Extract the (x, y) coordinate from the center of the cell holding the provided text.  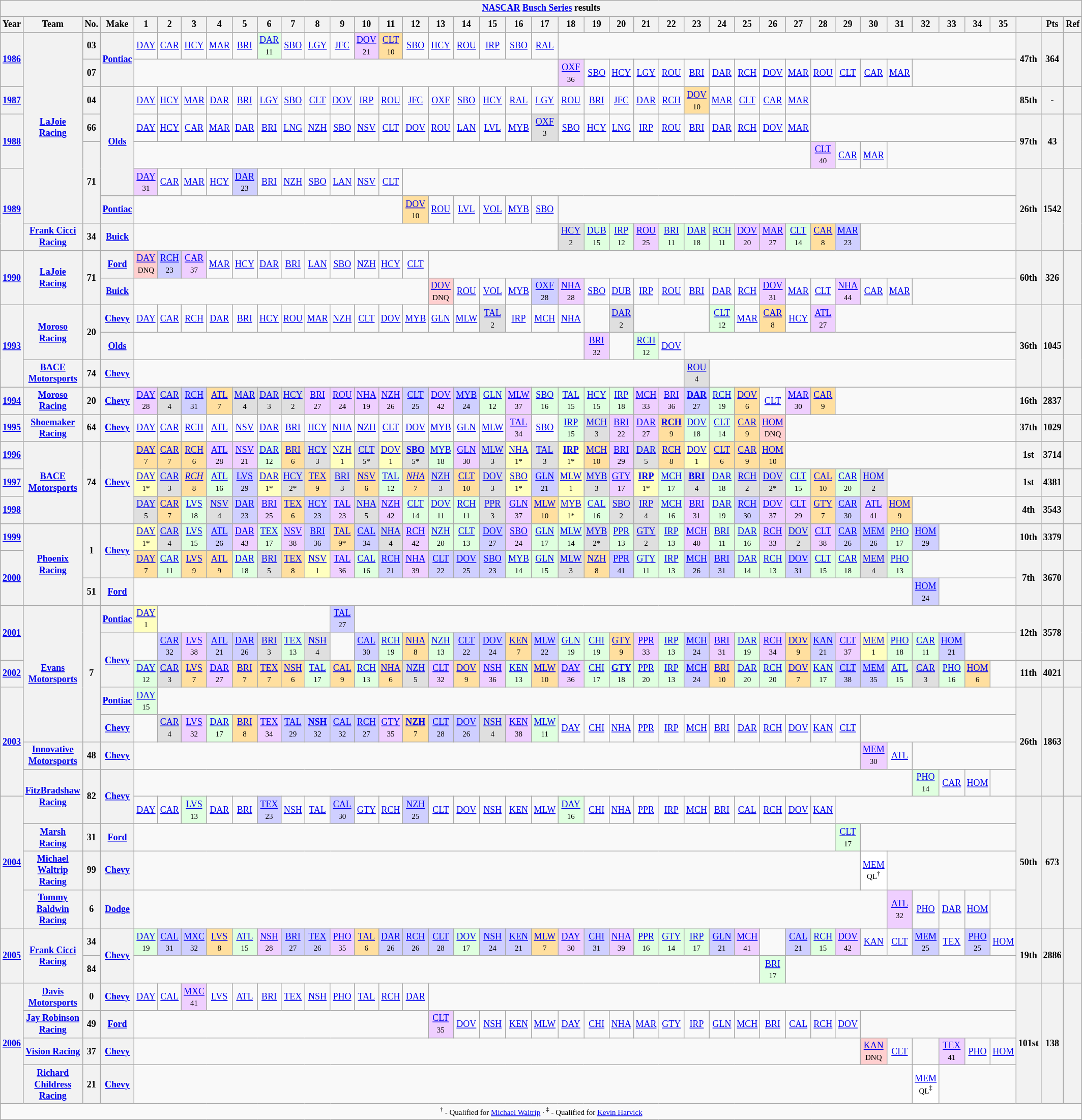
ATL7 (219, 401)
ATL28 (219, 455)
MLW7 (544, 942)
NSH28 (270, 942)
GTY7 (823, 510)
NZH13 (441, 646)
DAY30 (571, 942)
DAR2 (622, 319)
CAR20 (848, 483)
1999 (12, 537)
Innovative Motorsports (53, 756)
Michael Waltrip Racing (53, 870)
MAR27 (773, 237)
NSH32 (317, 728)
TEX8 (293, 565)
3578 (1052, 633)
Richard Childress Racing (53, 1084)
TAL9* (342, 537)
CLT35 (441, 1024)
16 (519, 24)
48 (92, 756)
KEN7 (519, 646)
2001 (12, 633)
NSH6 (293, 674)
ATL21 (219, 646)
GLN37 (519, 510)
04 (92, 100)
NHA28 (571, 291)
1998 (12, 510)
KEN21 (519, 942)
MCH17 (671, 483)
PPR16 (646, 942)
66 (92, 128)
CLT17 (848, 838)
PPR13 (622, 537)
DAY1 (146, 619)
2005 (12, 956)
TEX17 (270, 537)
RCH12 (646, 346)
NHA44 (848, 291)
DOV17 (466, 942)
82 (92, 797)
1986 (12, 59)
19 (597, 24)
LVS7 (194, 674)
Dodge (117, 909)
LVS9 (194, 565)
11 (391, 24)
NHA5 (366, 510)
TAL6 (366, 942)
NHA6 (391, 674)
TEX9 (317, 483)
HOM21 (951, 646)
2 (170, 24)
37th (1029, 428)
BRI25 (270, 510)
NSH36 (492, 674)
OXF (441, 100)
DAY12 (146, 674)
IRP15 (571, 428)
28 (823, 24)
326 (1052, 278)
CAL32 (342, 728)
1997 (12, 483)
CAR32 (170, 646)
RCH15 (823, 942)
1989 (12, 210)
DAR20 (747, 674)
TAL15 (571, 401)
KAN17 (823, 674)
HCY2* (293, 483)
99 (92, 870)
SBO23 (492, 565)
RCH9 (671, 428)
BRI32 (597, 346)
GTY11 (646, 565)
NZH1 (342, 455)
HOM2 (873, 483)
27 (798, 24)
TAL23 (342, 510)
MAR4 (245, 401)
PPR33 (646, 646)
15 (492, 24)
DOV24 (492, 646)
DOV6 (747, 401)
BRI10 (722, 674)
1045 (1052, 346)
GTY9 (622, 646)
DAR17 (219, 728)
RCH20 (773, 674)
SBO1* (519, 483)
50th (1029, 863)
NSV4 (219, 510)
Year (12, 24)
MLW14 (571, 537)
12th (1029, 633)
LVS (219, 997)
1995 (12, 428)
MAR23 (848, 237)
RCH26 (416, 942)
CHI31 (597, 942)
RCH27 (366, 728)
RCH34 (773, 646)
CAL10 (823, 483)
CLT29 (798, 510)
CLT6 (722, 455)
Make (117, 24)
8 (317, 24)
37 (92, 1051)
TAL2 (492, 319)
NHA19 (366, 401)
11th (1029, 674)
NZH42 (391, 510)
HCY15 (597, 401)
NHA8 (416, 646)
IRP12 (622, 237)
DOV26 (466, 728)
DOV3 (492, 483)
CAR18 (848, 565)
NSV38 (293, 537)
TAL34 (519, 428)
NZH5 (416, 674)
DOV21 (366, 46)
DAY28 (146, 401)
1996 (12, 455)
MEMQL† (873, 870)
Ref (1073, 24)
MCH40 (697, 537)
TEX23 (270, 810)
5 (245, 24)
BRI29 (622, 455)
TAL29 (293, 728)
SBO24 (519, 537)
CHI17 (597, 674)
IRP4 (646, 510)
GTY35 (391, 728)
BRI5 (270, 565)
OXF28 (544, 291)
3379 (1052, 537)
MEM4 (873, 565)
24 (722, 24)
TAL12 (391, 483)
2004 (12, 863)
NASCAR Busch Series results (541, 8)
4381 (1052, 483)
NSH24 (492, 942)
PHO18 (899, 646)
26 (773, 24)
Shoemaker Racing (53, 428)
7th (1029, 578)
DAY5 (146, 510)
NHA4 (391, 537)
10th (1029, 537)
CLT37 (848, 646)
97th (1029, 141)
2002 (12, 674)
NHA1* (519, 455)
1029 (1052, 428)
PHO14 (926, 783)
LVS38 (194, 646)
Evans Motorsports (53, 673)
1542 (1052, 210)
GLN19 (571, 646)
MCH26 (697, 565)
32 (926, 24)
GTY2 (646, 537)
KEN38 (519, 728)
DOV7 (798, 674)
DAR43 (245, 537)
RCH33 (773, 537)
MEM30 (873, 756)
CLT5* (366, 455)
64 (92, 428)
1987 (12, 100)
DOVDNQ (441, 291)
ATL9 (219, 565)
Phoenix Racing (53, 565)
PHO35 (342, 942)
OXF3 (544, 128)
3 (194, 24)
MXC32 (194, 942)
DAR1* (270, 483)
DAR3 (270, 401)
HOMDNQ (773, 428)
BRI4 (697, 483)
RCH42 (416, 537)
GLN12 (492, 401)
1990 (12, 278)
CAR37 (194, 264)
KAN21 (823, 646)
ATL32 (899, 909)
0 (92, 997)
NZH25 (416, 810)
NSV1 (317, 565)
HOM9 (899, 510)
07 (92, 73)
138 (1052, 1044)
51 (92, 592)
TAL17 (317, 674)
MEM25 (926, 942)
HOM10 (773, 455)
CAL31 (170, 942)
RCH30 (747, 510)
12 (416, 24)
MLW37 (519, 401)
DAY19 (146, 942)
MYB1* (571, 510)
85th (1029, 100)
Team (53, 24)
CAL21 (798, 942)
CAR26 (848, 537)
GTY17 (622, 483)
ATL41 (873, 510)
DOV11 (441, 510)
RCH31 (194, 401)
CAL34 (366, 537)
NZH8 (597, 565)
TEX41 (951, 1051)
2837 (1052, 401)
364 (1052, 59)
30 (873, 24)
CLT40 (823, 155)
ATL26 (219, 537)
LVS13 (194, 810)
GTY14 (671, 942)
HOM24 (926, 592)
CAL9 (342, 674)
49 (92, 1024)
CAR30 (848, 510)
17 (544, 24)
DAY31 (146, 182)
DAY36 (571, 674)
60th (1029, 278)
MEM35 (873, 674)
No. (92, 24)
MCH10 (597, 455)
GTY18 (622, 674)
TAL3 (544, 455)
18 (571, 24)
43 (1052, 141)
4th (1029, 510)
CHI19 (597, 646)
HOM29 (926, 537)
2886 (1052, 956)
MCH16 (671, 510)
CLT25 (416, 401)
LVS15 (194, 537)
PPR41 (622, 565)
HOM6 (978, 674)
DAY15 (146, 701)
TEX34 (270, 728)
13 (441, 24)
MAR30 (798, 401)
MLW1 (571, 483)
3714 (1052, 455)
MEM1 (873, 646)
CLT13 (466, 537)
MYB24 (466, 401)
IRP17 (697, 942)
DOV37 (773, 510)
KANDNQ (873, 1051)
BRI7 (245, 674)
ROU24 (342, 401)
MYB18 (441, 455)
TEX7 (270, 674)
Tommy Baldwin Racing (53, 909)
DAR11 (270, 46)
BRI17 (773, 969)
Vision Racing (53, 1051)
DOV20 (747, 237)
FitzBradshaw Racing (53, 797)
ROU4 (697, 373)
MCH3 (597, 428)
NSV6 (366, 483)
101st (1029, 1044)
Jay Robinson Racing (53, 1024)
DUB15 (597, 237)
DOV27 (492, 537)
- (1052, 100)
LVS8 (219, 942)
19th (1029, 956)
NSV21 (245, 455)
SBO2 (622, 510)
LVS29 (245, 483)
OXF36 (571, 73)
TEX26 (317, 942)
2006 (12, 1044)
MLW11 (544, 728)
LVS18 (194, 510)
DUB (622, 291)
9 (342, 24)
DAR16 (747, 537)
25 (747, 24)
MLW22 (544, 646)
MXC41 (194, 997)
† - Qualified for Michael Waltrip · ‡ - Qualified for Kevin Harvick (541, 1112)
CLT32 (441, 674)
IRP18 (622, 401)
84 (92, 969)
3670 (1052, 578)
RCH23 (170, 264)
14 (466, 24)
1994 (12, 401)
MYB14 (519, 565)
PHO17 (899, 537)
RCH2 (747, 483)
PPR20 (646, 674)
35 (1003, 24)
1988 (12, 141)
NZH20 (441, 537)
RCH21 (391, 565)
MCH41 (747, 942)
BRI8 (245, 728)
NHA7 (416, 483)
NZH3 (441, 483)
Pts (1052, 24)
NZH7 (416, 728)
PPR3 (492, 510)
TEX6 (293, 510)
PHO13 (899, 565)
DOV2* (773, 483)
10 (366, 24)
SBO5* (416, 455)
23 (697, 24)
MEMQL‡ (926, 1084)
DOV18 (697, 428)
DAR14 (747, 565)
GLN30 (466, 455)
HCY3 (317, 455)
MEM26 (873, 537)
ATL27 (823, 319)
47th (1029, 59)
03 (92, 46)
PHO16 (951, 674)
36th (1029, 346)
673 (1052, 863)
Marsh Racing (53, 838)
2003 (12, 742)
TAL36 (342, 565)
16th (1029, 401)
RCH6 (194, 455)
CLT12 (722, 319)
BRI22 (622, 428)
MYB2* (597, 537)
DAYDNQ (146, 264)
4 (219, 24)
DOV2 (798, 537)
KEN13 (519, 674)
22 (671, 24)
Davis Motorsports (53, 997)
MYB3 (597, 483)
TEX13 (293, 646)
GLN17 (544, 537)
DOV25 (466, 565)
DAR12 (270, 455)
4021 (1052, 674)
SBO16 (544, 401)
ATL16 (219, 483)
GLN15 (544, 565)
DAY16 (571, 810)
LVS32 (194, 728)
1993 (12, 346)
29 (848, 24)
PHO25 (978, 942)
ROU25 (646, 237)
NZH26 (391, 401)
BRI6 (293, 455)
33 (951, 24)
3543 (1052, 510)
HCY23 (317, 510)
2000 (12, 578)
TAL27 (342, 619)
MCH33 (646, 401)
DAR5 (646, 455)
1863 (1052, 742)
